Return the (x, y) coordinate for the center point of the cell that contains the specified text.  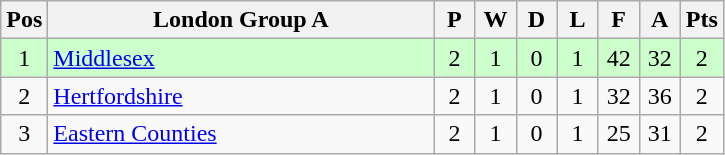
42 (618, 58)
Middlesex (241, 58)
Eastern Counties (241, 134)
25 (618, 134)
Pos (24, 20)
D (536, 20)
Hertfordshire (241, 96)
P (454, 20)
A (660, 20)
F (618, 20)
3 (24, 134)
London Group A (241, 20)
Pts (702, 20)
W (496, 20)
L (578, 20)
36 (660, 96)
31 (660, 134)
